Output the (X, Y) coordinate of the center of the cell containing the given text.  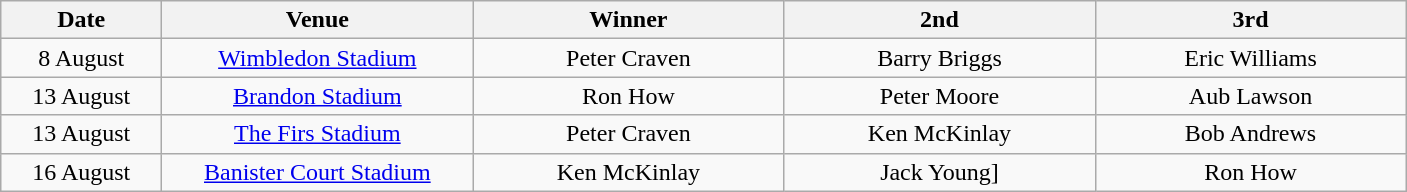
Eric Williams (1250, 58)
2nd (940, 20)
Bob Andrews (1250, 134)
3rd (1250, 20)
8 August (82, 58)
16 August (82, 172)
Brandon Stadium (318, 96)
Banister Court Stadium (318, 172)
Jack Young] (940, 172)
Aub Lawson (1250, 96)
Barry Briggs (940, 58)
Date (82, 20)
Peter Moore (940, 96)
Wimbledon Stadium (318, 58)
Venue (318, 20)
Winner (628, 20)
The Firs Stadium (318, 134)
